Determine the [x, y] coordinate at the center of the cell enclosing the given text.  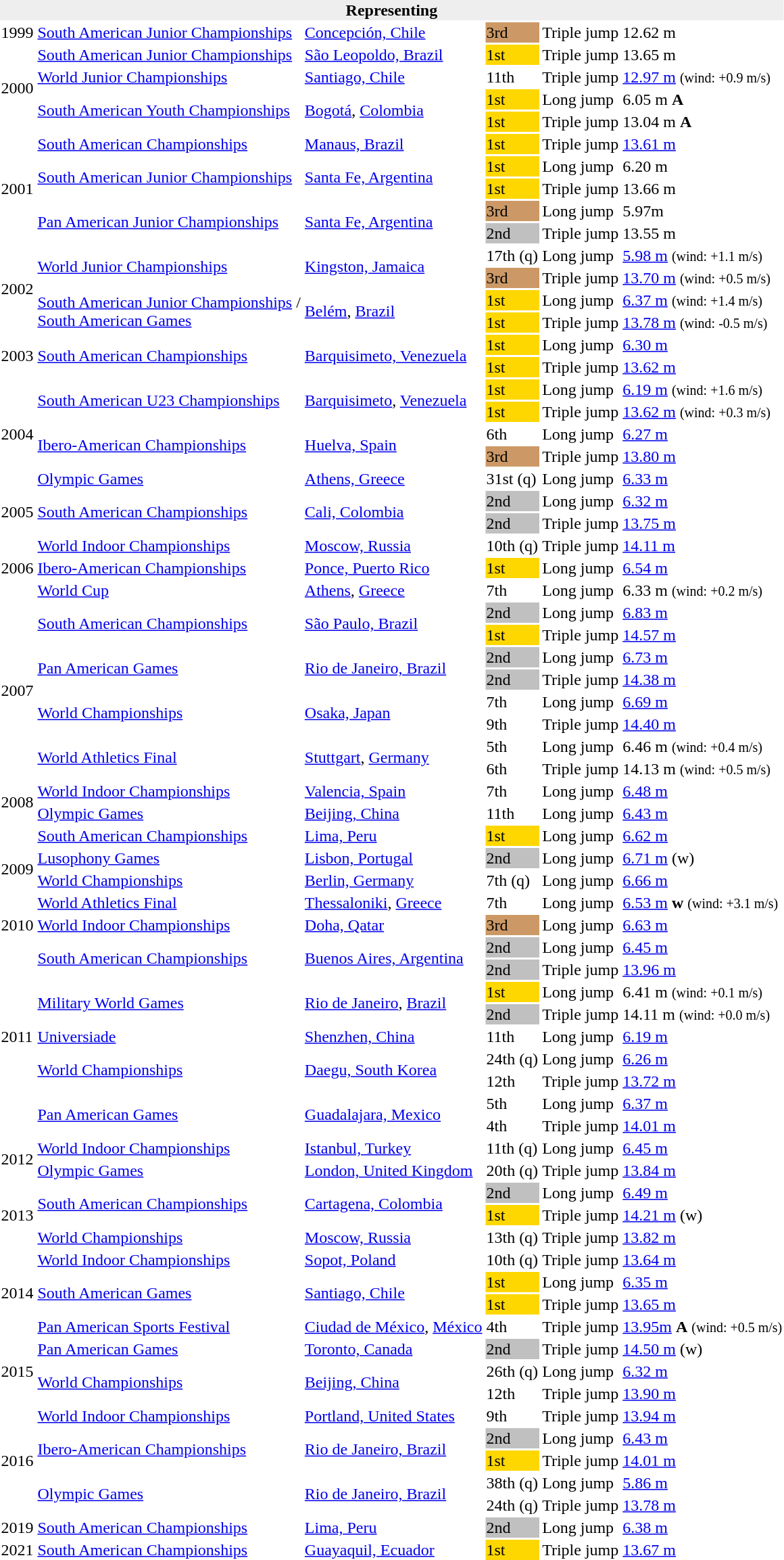
6.27 m [703, 434]
13.78 m [703, 1505]
Guayaquil, Ecuador [393, 1550]
South American Junior Championships / South American Games [169, 311]
Ponce, Puerto Rico [393, 568]
17th (q) [512, 256]
Portland, United States [393, 1416]
2016 [18, 1461]
Pan American Junior Championships [169, 222]
12.97 m (wind: +0.9 m/s) [703, 77]
2004 [18, 434]
26th (q) [512, 1371]
Ciudad de México, México [393, 1327]
14.38 m [703, 680]
2010 [18, 925]
13.70 m (wind: +0.5 m/s) [703, 278]
2007 [18, 691]
2002 [18, 289]
6.19 m (wind: +1.6 m/s) [703, 389]
2006 [18, 568]
14.50 m (w) [703, 1349]
1999 [18, 32]
Thessaloniki, Greece [393, 903]
6.48 m [703, 791]
20th (q) [512, 1171]
Sopot, Poland [393, 1260]
2003 [18, 356]
5.86 m [703, 1483]
14.11 m (wind: +0.0 m/s) [703, 1014]
Bogotá, Colombia [393, 111]
11th (q) [512, 1148]
13.80 m [703, 456]
13.82 m [703, 1237]
Shenzhen, China [393, 1037]
2012 [18, 1159]
6.54 m [703, 568]
South American U23 Championships [169, 400]
2015 [18, 1371]
6.33 m [703, 479]
13.94 m [703, 1416]
12.62 m [703, 32]
6.38 m [703, 1528]
Belém, Brazil [393, 311]
2013 [18, 1215]
World Cup [169, 590]
2000 [18, 88]
2019 [18, 1528]
Guadalajara, Mexico [393, 1114]
6.53 m w (wind: +3.1 m/s) [703, 903]
6.71 m (w) [703, 858]
13.04 m A [703, 122]
2005 [18, 513]
14.11 m [703, 546]
6.26 m [703, 1059]
Cali, Colombia [393, 513]
South American Youth Championships [169, 111]
6.73 m [703, 657]
Huelva, Spain [393, 445]
Pan American Sports Festival [169, 1327]
13.67 m [703, 1550]
13.75 m [703, 523]
2008 [18, 802]
5.97m [703, 211]
14.13 m (wind: +0.5 m/s) [703, 769]
14.57 m [703, 635]
13.62 m [703, 367]
6.63 m [703, 925]
Berlin, Germany [393, 880]
5.98 m (wind: +1.1 m/s) [703, 256]
6.20 m [703, 166]
6.66 m [703, 880]
Concepción, Chile [393, 32]
Buenos Aires, Argentina [393, 959]
14.40 m [703, 724]
São Paulo, Brazil [393, 623]
Valencia, Spain [393, 791]
13.62 m (wind: +0.3 m/s) [703, 412]
6.35 m [703, 1282]
Kingston, Jamaica [393, 266]
13.64 m [703, 1260]
2021 [18, 1550]
13.66 m [703, 189]
London, United Kingdom [393, 1171]
6.83 m [703, 613]
6.33 m (wind: +0.2 m/s) [703, 590]
6.69 m [703, 702]
6.49 m [703, 1193]
Doha, Qatar [393, 925]
7th (q) [512, 880]
Osaka, Japan [393, 713]
2014 [18, 1293]
13.96 m [703, 970]
São Leopoldo, Brazil [393, 55]
31st (q) [512, 479]
Military World Games [169, 1003]
13.78 m (wind: -0.5 m/s) [703, 323]
6.19 m [703, 1037]
2009 [18, 870]
South American Games [169, 1293]
Cartagena, Colombia [393, 1204]
Istanbul, Turkey [393, 1148]
6.05 m A [703, 99]
2011 [18, 1037]
13.72 m [703, 1081]
Manaus, Brazil [393, 144]
6.30 m [703, 345]
13.61 m [703, 144]
13.84 m [703, 1171]
13.95m A (wind: +0.5 m/s) [703, 1327]
13.55 m [703, 233]
14.21 m (w) [703, 1215]
6.46 m (wind: +0.4 m/s) [703, 747]
38th (q) [512, 1483]
2001 [18, 189]
13th (q) [512, 1237]
Stuttgart, Germany [393, 757]
Universiade [169, 1037]
6.41 m (wind: +0.1 m/s) [703, 992]
Lusophony Games [169, 858]
Representing [392, 10]
Lisbon, Portugal [393, 858]
6.37 m [703, 1104]
Toronto, Canada [393, 1349]
13.90 m [703, 1394]
Daegu, South Korea [393, 1070]
6.37 m (wind: +1.4 m/s) [703, 300]
6.62 m [703, 836]
